Capture the cell that displays the provided text and extract its (x, y) central coordinate. 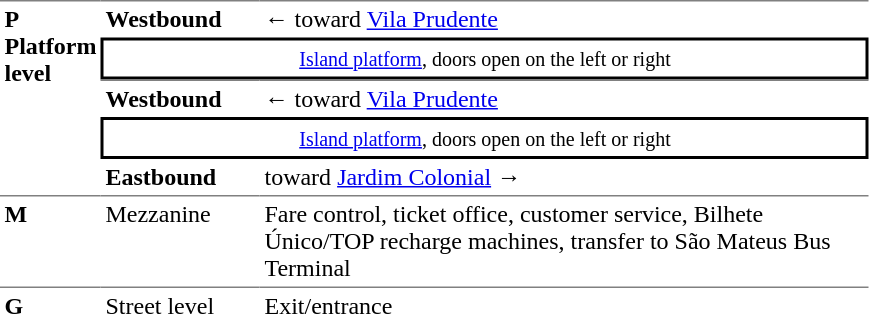
PPlatform level (50, 98)
M (50, 241)
toward Jardim Colonial → (564, 178)
Eastbound (180, 178)
Fare control, ticket office, customer service, Bilhete Único/TOP recharge machines, transfer to São Mateus Bus Terminal (564, 241)
Mezzanine (180, 241)
